From the cell containing the given text, extract its center point as [x, y] coordinate. 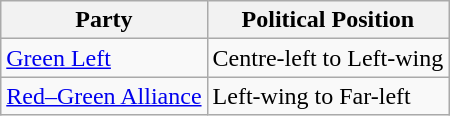
Red–Green Alliance [104, 96]
Political Position [328, 20]
Centre-left to Left-wing [328, 58]
Green Left [104, 58]
Left-wing to Far-left [328, 96]
Party [104, 20]
